Find where the given text appears and provide that cell's center as [X, Y] coordinate. 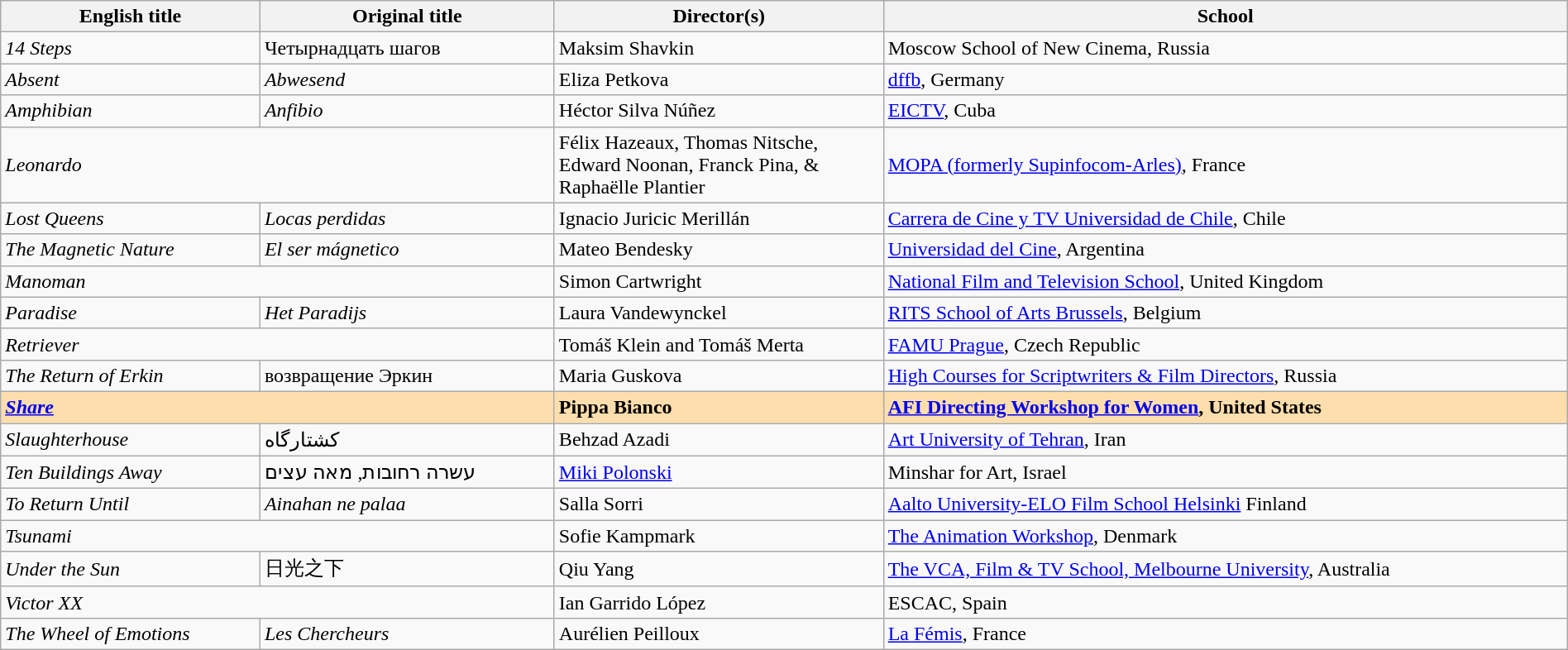
School [1226, 17]
ESCAC, Spain [1226, 602]
The Animation Workshop, Denmark [1226, 536]
Ten Buildings Away [131, 472]
Salla Sorri [719, 504]
Lost Queens [131, 218]
Het Paradijs [407, 313]
English title [131, 17]
Pippa Bianco [719, 407]
Félix Hazeaux, Thomas Nitsche, Edward Noonan, Franck Pina, & Raphaëlle Plantier [719, 165]
Sofie Kampmark [719, 536]
Ignacio Juricic Merillán [719, 218]
Tomáš Klein and Tomáš Merta [719, 344]
Universidad del Cine, Argentina [1226, 250]
Maksim Shavkin [719, 48]
возвращение Эркин [407, 375]
Share [278, 407]
日光之下 [407, 569]
The VCA, Film & TV School, Melbourne University, Australia [1226, 569]
Ainahan ne palaa [407, 504]
עשרה רחובות, מאה עצים [407, 472]
Moscow School of New Cinema, Russia [1226, 48]
Art University of Tehran, Iran [1226, 440]
Director(s) [719, 17]
Eliza Petkova [719, 79]
High Courses for Scriptwriters & Film Directors, Russia [1226, 375]
14 Steps [131, 48]
Les Chercheurs [407, 633]
El ser mágnetico [407, 250]
Tsunami [278, 536]
Carrera de Cine y TV Universidad de Chile, Chile [1226, 218]
The Magnetic Nature [131, 250]
Miki Polonski [719, 472]
The Return of Erkin [131, 375]
Mateo Bendesky [719, 250]
Paradise [131, 313]
Maria Guskova [719, 375]
Aalto University-ELO Film School Helsinki Finland [1226, 504]
MOPA (formerly Supinfocom-Arles), France [1226, 165]
To Return Until [131, 504]
Locas perdidas [407, 218]
Simon Cartwright [719, 281]
Héctor Silva Núñez [719, 111]
Under the Sun [131, 569]
The Wheel of Emotions [131, 633]
Qiu Yang [719, 569]
Anfibio [407, 111]
کشتارگاه [407, 440]
RITS School of Arts Brussels, Belgium [1226, 313]
AFI Directing Workshop for Women, United States [1226, 407]
Minshar for Art, Israel [1226, 472]
Laura Vandewynckel [719, 313]
FAMU Prague, Czech Republic [1226, 344]
Четырнадцать шагов [407, 48]
Behzad Azadi [719, 440]
Victor XX [278, 602]
Slaughterhouse [131, 440]
Original title [407, 17]
Absent [131, 79]
National Film and Television School, United Kingdom [1226, 281]
Leonardo [278, 165]
Retriever [278, 344]
Abwesend [407, 79]
EICTV, Cuba [1226, 111]
dffb, Germany [1226, 79]
Amphibian [131, 111]
Ian Garrido López [719, 602]
Aurélien Peilloux [719, 633]
La Fémis, France [1226, 633]
Manoman [278, 281]
